Identify which cell holds the provided text, then report its (x, y) central coordinate. 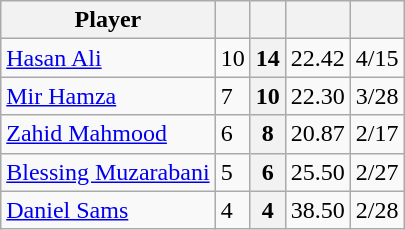
Zahid Mahmood (108, 134)
Daniel Sams (108, 210)
2/28 (377, 210)
Blessing Muzarabani (108, 172)
38.50 (318, 210)
7 (232, 96)
Mir Hamza (108, 96)
Player (108, 20)
2/17 (377, 134)
Hasan Ali (108, 58)
22.30 (318, 96)
3/28 (377, 96)
5 (232, 172)
4/15 (377, 58)
20.87 (318, 134)
25.50 (318, 172)
14 (268, 58)
2/27 (377, 172)
22.42 (318, 58)
8 (268, 134)
